Pinpoint the cell where the given text exists, returning its (x, y) midpoint coordinate. 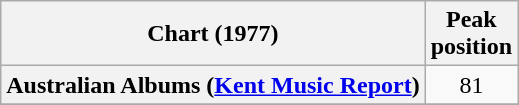
Chart (1977) (213, 34)
81 (471, 85)
Australian Albums (Kent Music Report) (213, 85)
Peakposition (471, 34)
